Return [X, Y] of the center of cell containing provided text 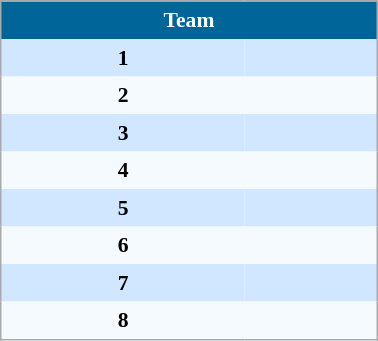
Team [189, 20]
3 [122, 133]
4 [122, 171]
1 [122, 58]
5 [122, 208]
8 [122, 321]
2 [122, 95]
6 [122, 245]
7 [122, 283]
